Find where the given text appears and provide that cell's center as [X, Y] coordinate. 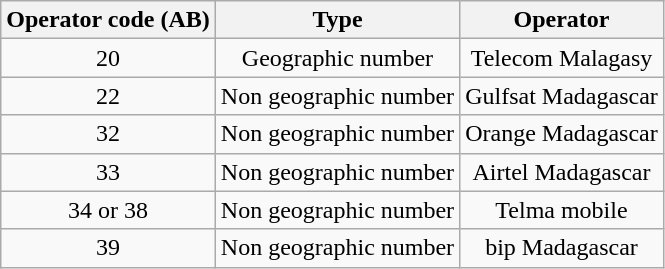
Orange Madagascar [562, 134]
Type [337, 20]
Telecom Malagasy [562, 58]
34 or 38 [108, 210]
39 [108, 248]
22 [108, 96]
Airtel Madagascar [562, 172]
Operator [562, 20]
Gulfsat Madagascar [562, 96]
32 [108, 134]
bip Madagascar [562, 248]
Telma mobile [562, 210]
Operator code (AB) [108, 20]
Geographic number [337, 58]
33 [108, 172]
20 [108, 58]
